Locate the cell with the specified text and output its (x, y) center coordinate. 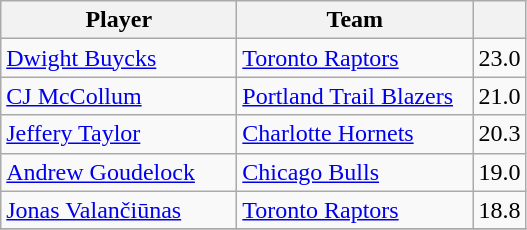
Chicago Bulls (355, 172)
18.8 (500, 210)
Charlotte Hornets (355, 134)
21.0 (500, 96)
Jeffery Taylor (119, 134)
20.3 (500, 134)
Player (119, 20)
Team (355, 20)
Portland Trail Blazers (355, 96)
23.0 (500, 58)
Andrew Goudelock (119, 172)
Jonas Valančiūnas (119, 210)
19.0 (500, 172)
CJ McCollum (119, 96)
Dwight Buycks (119, 58)
